From the cell containing the given text, extract its center point as (x, y) coordinate. 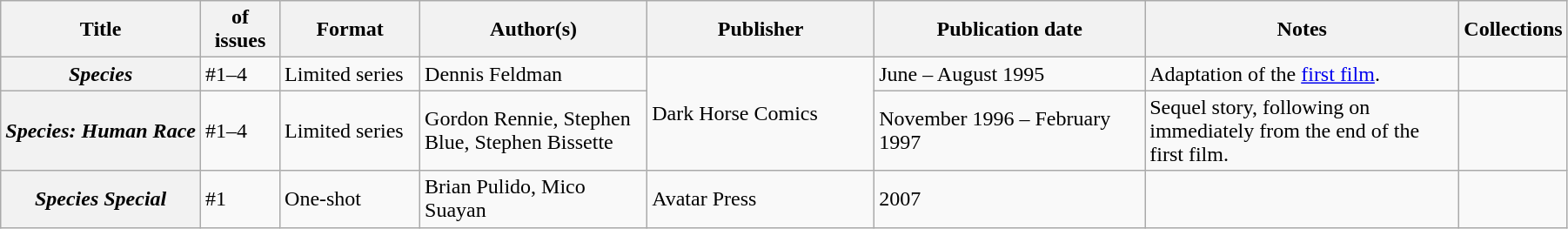
Notes (1302, 30)
Adaptation of the first film. (1302, 74)
Author(s) (534, 30)
Sequel story, following on immediately from the end of the first film. (1302, 131)
June – August 1995 (1009, 74)
Brian Pulido, Mico Suayan (534, 199)
Title (101, 30)
Publisher (761, 30)
of issues (240, 30)
One-shot (350, 199)
Collections (1513, 30)
Format (350, 30)
Species (101, 74)
November 1996 – February 1997 (1009, 131)
Dark Horse Comics (761, 114)
Dennis Feldman (534, 74)
2007 (1009, 199)
Avatar Press (761, 199)
Species: Human Race (101, 131)
#1 (240, 199)
Gordon Rennie, Stephen Blue, Stephen Bissette (534, 131)
Publication date (1009, 30)
Species Special (101, 199)
